Return the (X, Y) coordinate for the center point of the cell that contains the specified text.  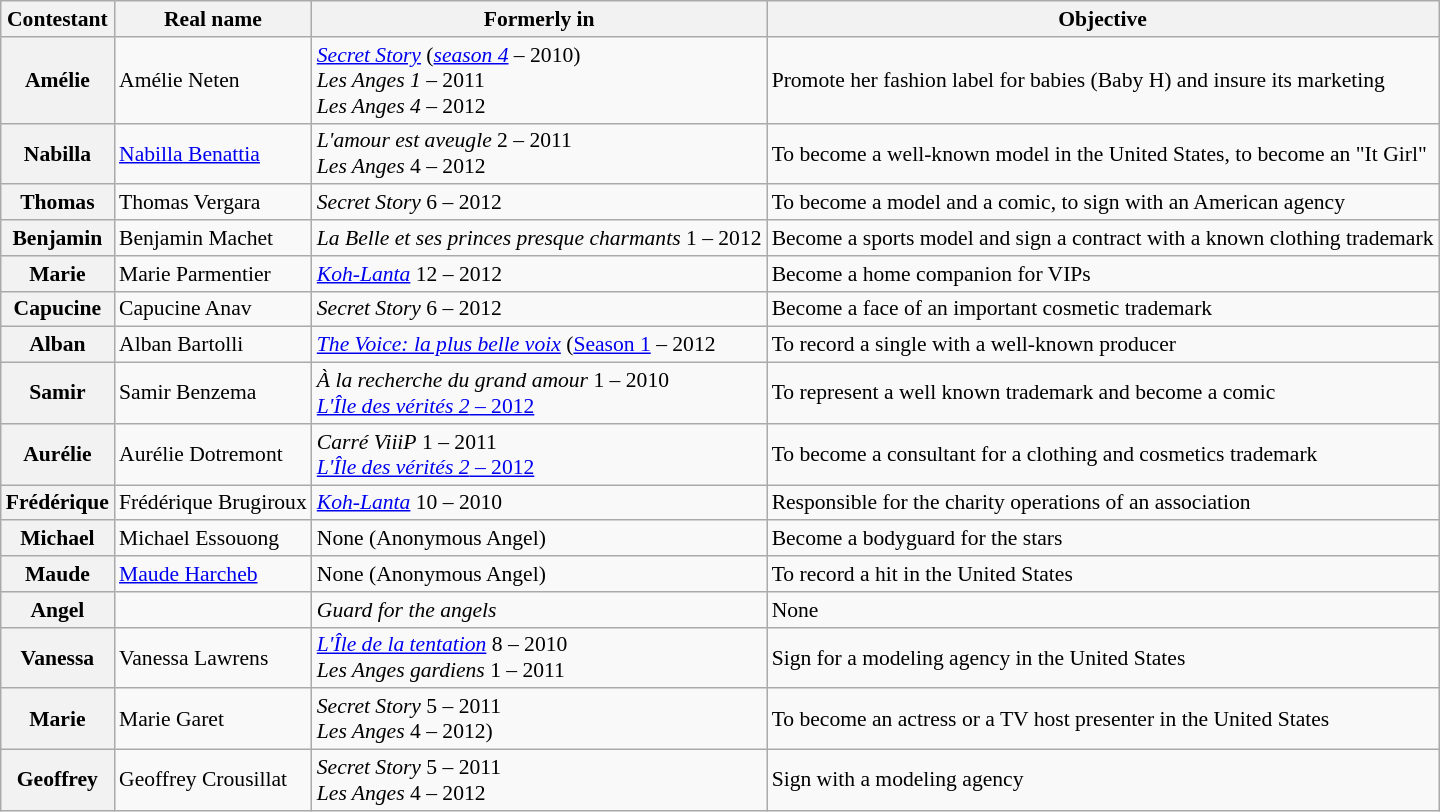
Secret Story (season 4 – 2010) Les Anges 1 – 2011 Les Anges 4 – 2012 (540, 80)
Aurélie Dotremont (213, 454)
Secret Story 5 – 2011 Les Anges 4 – 2012) (540, 720)
Promote her fashion label for babies (Baby H) and insure its marketing (1103, 80)
Become a sports model and sign a contract with a known clothing trademark (1103, 238)
To become an actress or a TV host presenter in the United States (1103, 720)
Become a bodyguard for the stars (1103, 539)
Secret Story 5 – 2011 Les Anges 4 – 2012 (540, 780)
Geoffrey (58, 780)
L'amour est aveugle 2 – 2011 Les Anges 4 – 2012 (540, 154)
Koh-Lanta 10 – 2010 (540, 503)
Amélie Neten (213, 80)
Michael Essouong (213, 539)
Benjamin (58, 238)
Formerly in (540, 19)
Maude Harcheb (213, 574)
Thomas (58, 203)
Nabilla (58, 154)
Objective (1103, 19)
Alban (58, 345)
To record a hit in the United States (1103, 574)
To represent a well known trademark and become a comic (1103, 394)
Maude (58, 574)
Samir (58, 394)
Real name (213, 19)
None (1103, 610)
Become a face of an important cosmetic trademark (1103, 309)
To become a model and a comic, to sign with an American agency (1103, 203)
Marie Garet (213, 720)
Frédérique Brugiroux (213, 503)
Michael (58, 539)
Vanessa Lawrens (213, 658)
Capucine Anav (213, 309)
L'Île de la tentation 8 – 2010 Les Anges gardiens 1 – 2011 (540, 658)
À la recherche du grand amour 1 – 2010 L'Île des vérités 2 – 2012 (540, 394)
Angel (58, 610)
Responsible for the charity operations of an association (1103, 503)
Sign for a modeling agency in the United States (1103, 658)
To become a consultant for a clothing and cosmetics trademark (1103, 454)
To become a well-known model in the United States, to become an "It Girl" (1103, 154)
La Belle et ses princes presque charmants 1 – 2012 (540, 238)
Contestant (58, 19)
Sign with a modeling agency (1103, 780)
To record a single with a well-known producer (1103, 345)
Samir Benzema (213, 394)
Carré ViiiP 1 – 2011 L'Île des vérités 2 – 2012 (540, 454)
Aurélie (58, 454)
Marie Parmentier (213, 274)
Alban Bartolli (213, 345)
The Voice: la plus belle voix (Season 1 – 2012 (540, 345)
Thomas Vergara (213, 203)
Become a home companion for VIPs (1103, 274)
Capucine (58, 309)
Nabilla Benattia (213, 154)
Amélie (58, 80)
Frédérique (58, 503)
Benjamin Machet (213, 238)
Vanessa (58, 658)
Geoffrey Crousillat (213, 780)
Guard for the angels (540, 610)
Koh-Lanta 12 – 2012 (540, 274)
